Output the (X, Y) coordinate of the center of the cell containing the given text.  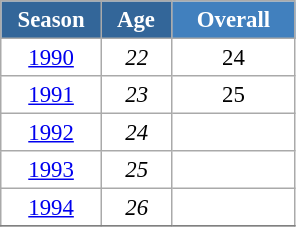
1992 (52, 133)
1990 (52, 58)
1994 (52, 208)
23 (136, 95)
1993 (52, 170)
22 (136, 58)
Overall (234, 20)
Age (136, 20)
Season (52, 20)
26 (136, 208)
1991 (52, 95)
